Identify which cell holds the provided text, then report its [X, Y] central coordinate. 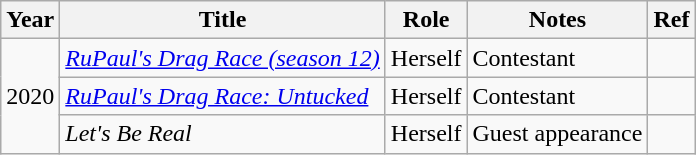
Year [30, 20]
RuPaul's Drag Race: Untucked [222, 96]
Let's Be Real [222, 134]
RuPaul's Drag Race (season 12) [222, 58]
Role [426, 20]
Guest appearance [558, 134]
Title [222, 20]
Notes [558, 20]
2020 [30, 96]
Ref [672, 20]
